Determine the [x, y] coordinate at the center of the cell enclosing the given text.  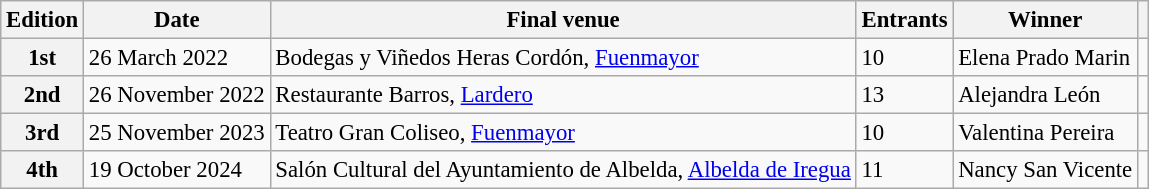
26 November 2022 [177, 95]
4th [42, 170]
11 [904, 170]
3rd [42, 133]
Winner [1046, 20]
Final venue [563, 20]
Restaurante Barros, Lardero [563, 95]
Entrants [904, 20]
Elena Prado Marin [1046, 58]
Nancy San Vicente [1046, 170]
Date [177, 20]
19 October 2024 [177, 170]
13 [904, 95]
Alejandra León [1046, 95]
26 March 2022 [177, 58]
Valentina Pereira [1046, 133]
Bodegas y Viñedos Heras Cordón, Fuenmayor [563, 58]
Teatro Gran Coliseo, Fuenmayor [563, 133]
Salón Cultural del Ayuntamiento de Albelda, Albelda de Iregua [563, 170]
1st [42, 58]
2nd [42, 95]
25 November 2023 [177, 133]
Edition [42, 20]
